For the text-containing cell, return its midpoint in (x, y) coordinate format. 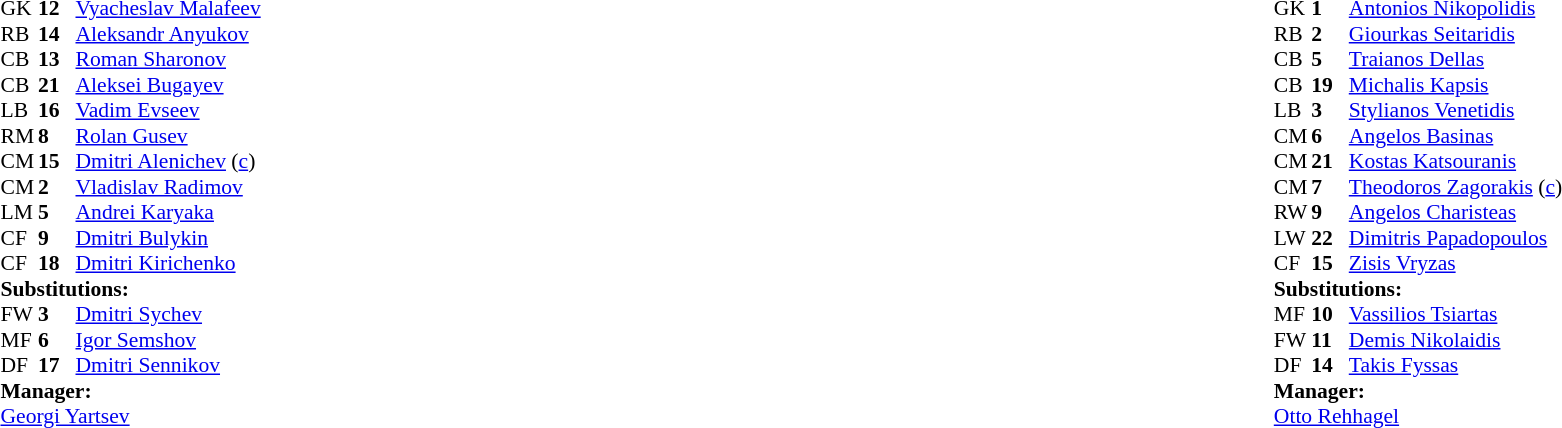
11 (1330, 340)
Giourkas Seitaridis (1456, 34)
16 (57, 111)
Dmitri Bulykin (168, 238)
Andrei Karyaka (168, 213)
LW (1293, 238)
Vassilios Tsiartas (1456, 315)
Igor Semshov (168, 340)
Dmitri Alenichev (c) (168, 161)
Zisis Vryzas (1456, 263)
Aleksandr Anyukov (168, 34)
Kostas Katsouranis (1456, 161)
Demis Nikolaidis (1456, 340)
LM (19, 213)
Rolan Gusev (168, 136)
Michalis Kapsis (1456, 85)
Angelos Charisteas (1456, 213)
8 (57, 136)
10 (1330, 315)
Dimitris Papadopoulos (1456, 238)
7 (1330, 187)
Traianos Dellas (1456, 59)
RW (1293, 213)
Roman Sharonov (168, 59)
13 (57, 59)
17 (57, 365)
Dmitri Sennikov (168, 365)
Aleksei Bugayev (168, 85)
Vladislav Radimov (168, 187)
Takis Fyssas (1456, 365)
Vadim Evseev (168, 111)
Theodoros Zagorakis (c) (1456, 187)
RM (19, 136)
Dmitri Kirichenko (168, 263)
19 (1330, 85)
18 (57, 263)
Dmitri Sychev (168, 315)
Stylianos Venetidis (1456, 111)
Angelos Basinas (1456, 136)
22 (1330, 238)
